Determine the (x, y) coordinate at the center of the cell enclosing the given text.  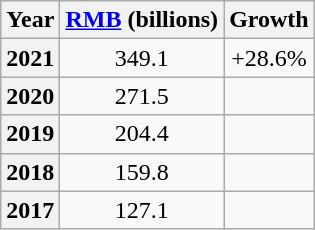
Growth (270, 20)
204.4 (142, 134)
RMB (billions) (142, 20)
2019 (30, 134)
2020 (30, 96)
127.1 (142, 210)
Year (30, 20)
159.8 (142, 172)
+28.6% (270, 58)
2017 (30, 210)
2018 (30, 172)
271.5 (142, 96)
2021 (30, 58)
349.1 (142, 58)
